For the text-containing cell, return its midpoint in [X, Y] coordinate format. 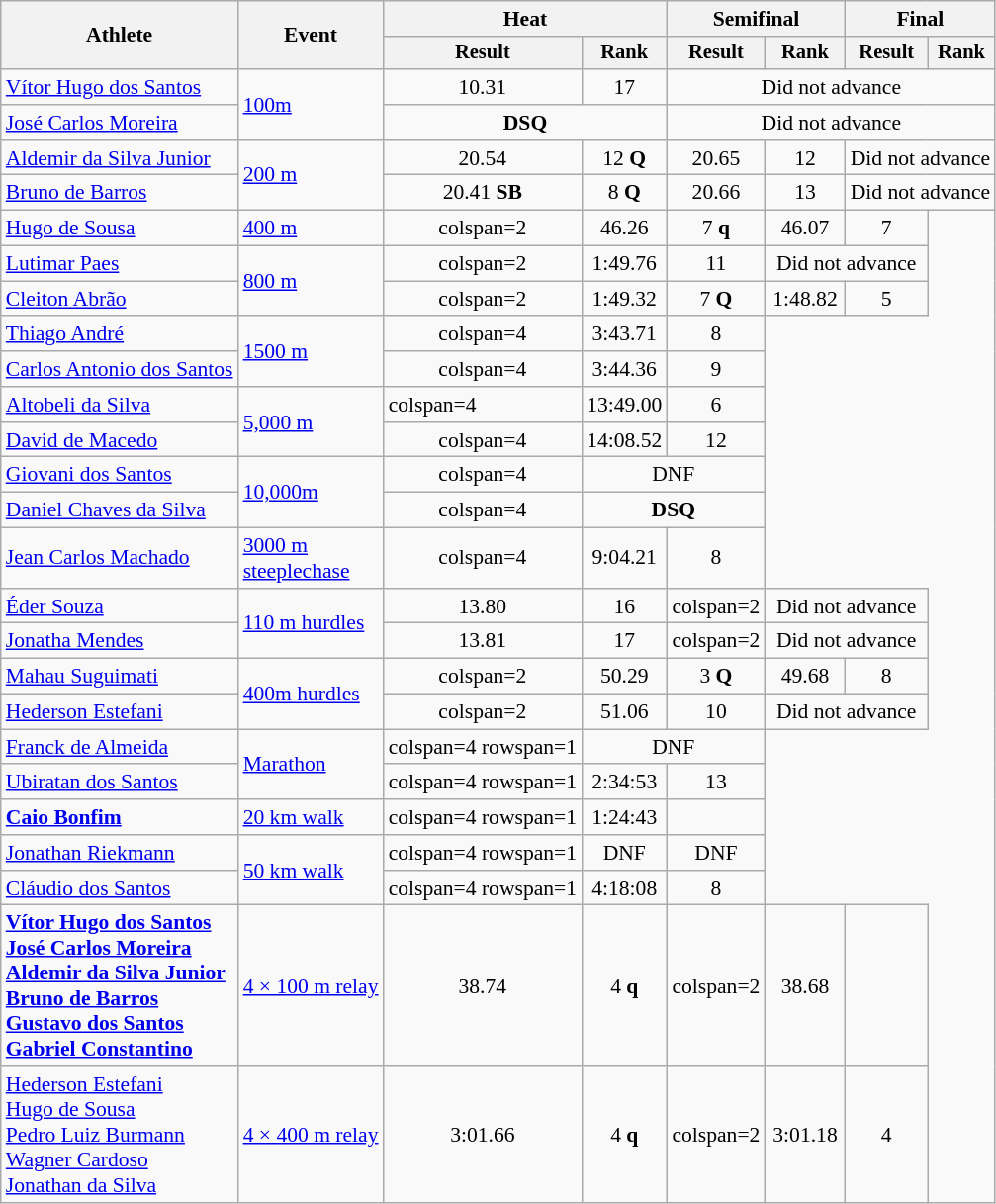
7 [886, 229]
13.80 [483, 606]
Bruno de Barros [120, 193]
3000 msteeplechase [311, 558]
6 [716, 405]
Vítor Hugo dos Santos [120, 87]
38.74 [483, 985]
Daniel Chaves da Silva [120, 510]
14:08.52 [624, 440]
Altobeli da Silva [120, 405]
9 [716, 369]
400m hurdles [311, 695]
Jean Carlos Machado [120, 558]
7 q [716, 229]
David de Macedo [120, 440]
13.81 [483, 641]
2:34:53 [624, 783]
20.54 [483, 158]
10,000m [311, 493]
10.31 [483, 87]
1500 m [311, 352]
Event [311, 36]
Éder Souza [120, 606]
3 Q [716, 677]
11 [716, 264]
Athlete [120, 36]
Jonathan Riekmann [120, 853]
3:01.66 [483, 1135]
10 [716, 712]
Semifinal [756, 19]
Cleiton Abrão [120, 299]
20.65 [716, 158]
Lutimar Paes [120, 264]
800 m [311, 281]
46.07 [805, 229]
Thiago André [120, 334]
50.29 [624, 677]
4 × 100 m relay [311, 985]
1:48.82 [805, 299]
José Carlos Moreira [120, 123]
Final [921, 19]
Ubiratan dos Santos [120, 783]
5 [886, 299]
Carlos Antonio dos Santos [120, 369]
4 × 400 m relay [311, 1135]
Mahau Suguimati [120, 677]
16 [624, 606]
50 km walk [311, 871]
100m [311, 105]
38.68 [805, 985]
8 Q [624, 193]
Hugo de Sousa [120, 229]
Jonatha Mendes [120, 641]
3:44.36 [624, 369]
3:43.71 [624, 334]
400 m [311, 229]
7 Q [716, 299]
Aldemir da Silva Junior [120, 158]
4 [886, 1135]
110 m hurdles [311, 623]
9:04.21 [624, 558]
1:24:43 [624, 817]
12 Q [624, 158]
Marathon [311, 764]
Cláudio dos Santos [120, 888]
1:49.76 [624, 264]
13:49.00 [624, 405]
1:49.32 [624, 299]
Franck de Almeida [120, 747]
Hederson Estefani [120, 712]
5,000 m [311, 421]
20.41 SB [483, 193]
Caio Bonfim [120, 817]
46.26 [624, 229]
20 km walk [311, 817]
49.68 [805, 677]
Hederson EstefaniHugo de SousaPedro Luiz BurmannWagner CardosoJonathan da Silva [120, 1135]
Giovani dos Santos [120, 475]
3:01.18 [805, 1135]
51.06 [624, 712]
200 m [311, 176]
4:18:08 [624, 888]
Vítor Hugo dos SantosJosé Carlos MoreiraAldemir da Silva JuniorBruno de BarrosGustavo dos SantosGabriel Constantino [120, 985]
20.66 [716, 193]
Heat [526, 19]
